Find where the given text appears and provide that cell's center as (x, y) coordinate. 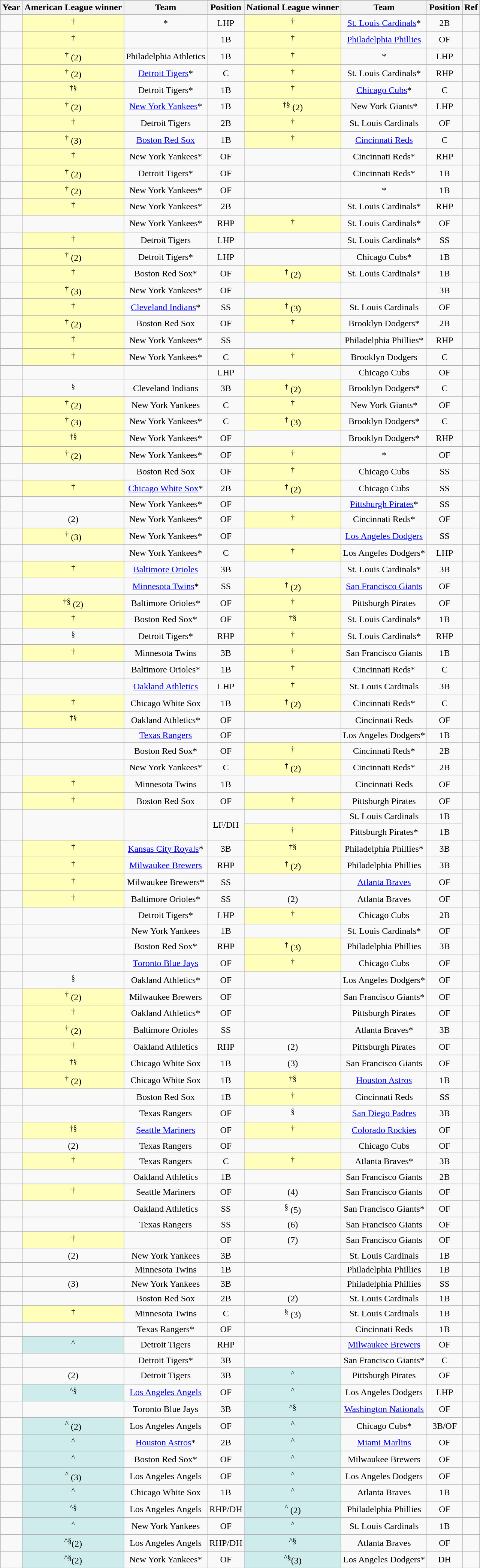
Year (11, 8)
(7) (293, 1240)
Brooklyn Dodgers (384, 357)
Kansas City Royals* (166, 849)
National League winner (293, 8)
Ref (471, 8)
§ (3) (293, 1314)
Houston Astros* (166, 1442)
Philadelphia Athletics (166, 56)
Washington Nationals (384, 1409)
American League winner (73, 8)
San Diego Padres (384, 1114)
Colorado Rockies (384, 1130)
Milwaukee Brewers* (166, 882)
Texas Rangers* (166, 1329)
Chicago White Sox* (166, 488)
(4) (293, 1193)
Cleveland Indians* (166, 307)
^§(3) (293, 1559)
LF/DH (226, 825)
^ (3) (73, 1476)
§ (5) (293, 1209)
Miami Marlins (384, 1442)
Cleveland Indians (166, 389)
DH (445, 1559)
Minnesota Twins* (166, 587)
3B/OF (445, 1426)
Houston Astros (384, 1080)
(6) (293, 1224)
